Search for the cell housing the specified text and yield its (x, y) center coordinate. 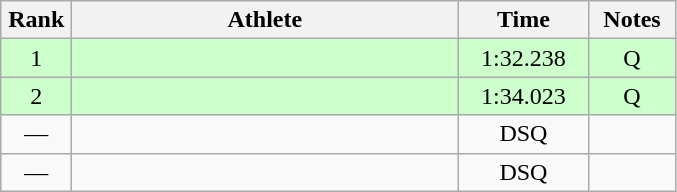
Rank (36, 20)
Notes (632, 20)
Athlete (265, 20)
1:34.023 (524, 96)
2 (36, 96)
1:32.238 (524, 58)
1 (36, 58)
Time (524, 20)
